Pinpoint the cell where the given text exists, returning its (X, Y) midpoint coordinate. 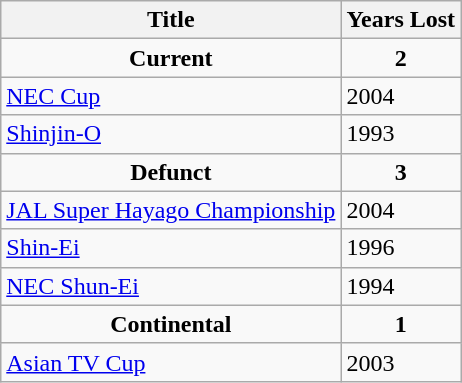
Defunct (171, 172)
Shin-Ei (171, 248)
1996 (401, 248)
Current (171, 58)
Shinjin-O (171, 134)
Years Lost (401, 20)
1993 (401, 134)
2003 (401, 362)
JAL Super Hayago Championship (171, 210)
Asian TV Cup (171, 362)
Title (171, 20)
2 (401, 58)
Continental (171, 324)
NEC Cup (171, 96)
1994 (401, 286)
1 (401, 324)
NEC Shun-Ei (171, 286)
3 (401, 172)
